Return (X, Y) of the center of cell containing provided text 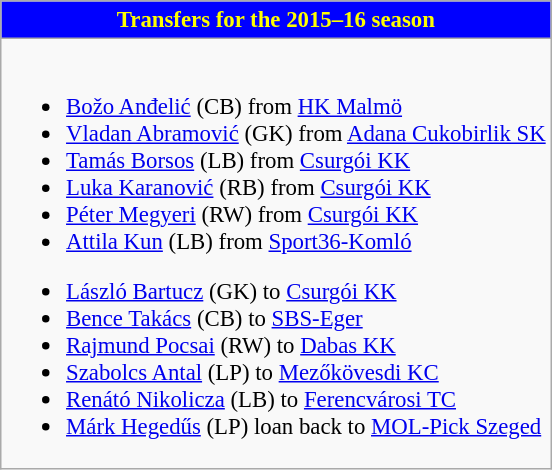
Transfers for the 2015–16 season (276, 20)
